Return the (X, Y) coordinate for the center point of the cell that contains the specified text.  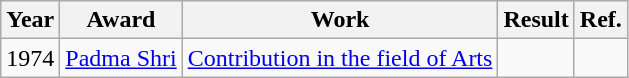
Award (121, 20)
1974 (30, 58)
Contribution in the field of Arts (340, 58)
Ref. (600, 20)
Year (30, 20)
Result (536, 20)
Padma Shri (121, 58)
Work (340, 20)
